Locate the cell with the specified text and output its (X, Y) center coordinate. 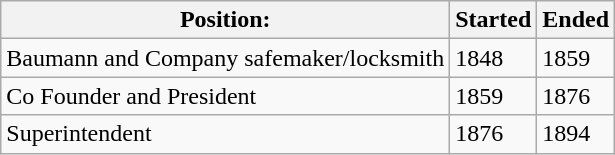
Started (494, 20)
Co Founder and President (226, 96)
1848 (494, 58)
1894 (576, 134)
Baumann and Company safemaker/locksmith (226, 58)
Position: (226, 20)
Superintendent (226, 134)
Ended (576, 20)
